Locate the cell with the specified text and output its [X, Y] center coordinate. 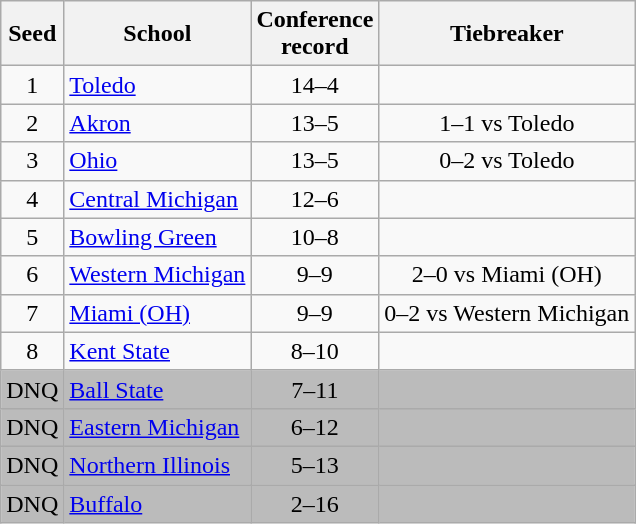
Central Michigan [158, 199]
Tiebreaker [507, 34]
14–4 [315, 85]
7–11 [315, 389]
Miami (OH) [158, 313]
2–16 [315, 503]
Ohio [158, 161]
Northern Illinois [158, 465]
2 [32, 123]
0–2 vs Toledo [507, 161]
School [158, 34]
Buffalo [158, 503]
4 [32, 199]
7 [32, 313]
Akron [158, 123]
Western Michigan [158, 275]
2–0 vs Miami (OH) [507, 275]
12–6 [315, 199]
Kent State [158, 351]
Conferencerecord [315, 34]
8 [32, 351]
1–1 vs Toledo [507, 123]
6–12 [315, 427]
3 [32, 161]
Toledo [158, 85]
6 [32, 275]
10–8 [315, 237]
8–10 [315, 351]
5–13 [315, 465]
Seed [32, 34]
5 [32, 237]
1 [32, 85]
Ball State [158, 389]
Eastern Michigan [158, 427]
Bowling Green [158, 237]
0–2 vs Western Michigan [507, 313]
